Capture the cell that displays the provided text and extract its (x, y) central coordinate. 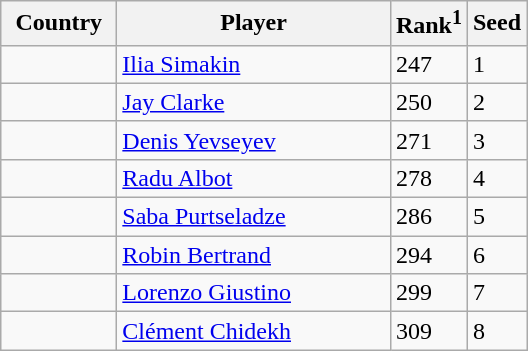
Saba Purtseladze (254, 217)
Player (254, 24)
Country (59, 24)
7 (496, 293)
247 (428, 64)
5 (496, 217)
309 (428, 331)
294 (428, 255)
Clément Chidekh (254, 331)
286 (428, 217)
1 (496, 64)
4 (496, 178)
Radu Albot (254, 178)
Rank1 (428, 24)
Robin Bertrand (254, 255)
Lorenzo Giustino (254, 293)
3 (496, 140)
299 (428, 293)
2 (496, 102)
Seed (496, 24)
278 (428, 178)
250 (428, 102)
Ilia Simakin (254, 64)
Denis Yevseyev (254, 140)
8 (496, 331)
6 (496, 255)
271 (428, 140)
Jay Clarke (254, 102)
